Capture the cell that displays the provided text and extract its (x, y) central coordinate. 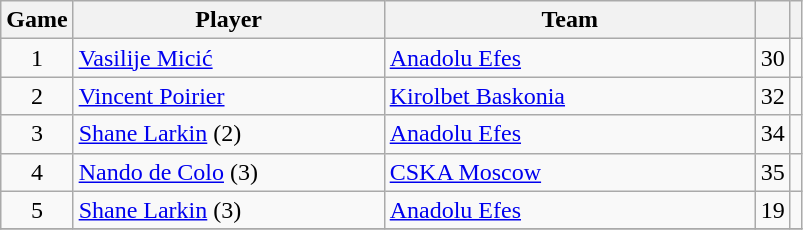
4 (37, 172)
Vincent Poirier (228, 96)
35 (772, 172)
1 (37, 58)
32 (772, 96)
Shane Larkin (2) (228, 134)
5 (37, 210)
2 (37, 96)
3 (37, 134)
19 (772, 210)
Shane Larkin (3) (228, 210)
CSKA Moscow (570, 172)
Vasilije Micić (228, 58)
Player (228, 20)
30 (772, 58)
34 (772, 134)
Kirolbet Baskonia (570, 96)
Nando de Colo (3) (228, 172)
Game (37, 20)
Team (570, 20)
